Capture the cell that displays the provided text and extract its [X, Y] central coordinate. 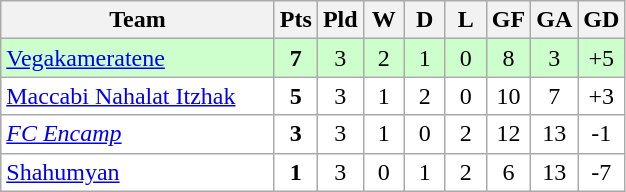
FC Encamp [138, 134]
GF [508, 20]
+3 [602, 96]
+5 [602, 58]
GA [554, 20]
Maccabi Nahalat Itzhak [138, 96]
12 [508, 134]
6 [508, 172]
Pts [296, 20]
L [466, 20]
D [424, 20]
-1 [602, 134]
W [384, 20]
10 [508, 96]
Shahumyan [138, 172]
Team [138, 20]
Pld [340, 20]
8 [508, 58]
5 [296, 96]
GD [602, 20]
-7 [602, 172]
Vegakameratene [138, 58]
